Detect which cell encompasses the target text, then output its (X, Y) center coordinate. 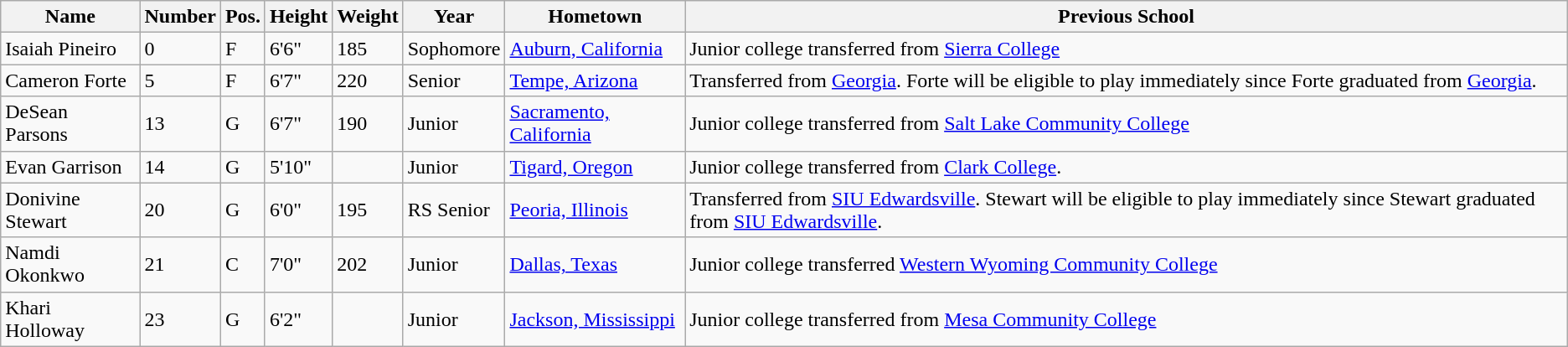
Namdi Okonkwo (70, 265)
20 (180, 210)
Khari Holloway (70, 319)
Height (298, 17)
Year (454, 17)
Name (70, 17)
Tempe, Arizona (595, 80)
Junior college transferred from Sierra College (1127, 49)
6'2" (298, 319)
Jackson, Mississippi (595, 319)
220 (368, 80)
Junior college transferred from Clark College. (1127, 167)
Peoria, Illinois (595, 210)
Isaiah Pineiro (70, 49)
Evan Garrison (70, 167)
5 (180, 80)
Junior college transferred Western Wyoming Community College (1127, 265)
13 (180, 124)
6'6" (298, 49)
Dallas, Texas (595, 265)
185 (368, 49)
Junior college transferred from Salt Lake Community College (1127, 124)
Pos. (243, 17)
Sophomore (454, 49)
Cameron Forte (70, 80)
Weight (368, 17)
202 (368, 265)
14 (180, 167)
Hometown (595, 17)
RS Senior (454, 210)
Donivine Stewart (70, 210)
Junior college transferred from Mesa Community College (1127, 319)
Sacramento, California (595, 124)
Senior (454, 80)
21 (180, 265)
C (243, 265)
Tigard, Oregon (595, 167)
195 (368, 210)
5'10" (298, 167)
7'0" (298, 265)
DeSean Parsons (70, 124)
190 (368, 124)
Transferred from SIU Edwardsville. Stewart will be eligible to play immediately since Stewart graduated from SIU Edwardsville. (1127, 210)
0 (180, 49)
6'0" (298, 210)
Number (180, 17)
Previous School (1127, 17)
23 (180, 319)
Auburn, California (595, 49)
Transferred from Georgia. Forte will be eligible to play immediately since Forte graduated from Georgia. (1127, 80)
